Search for the cell housing the specified text and yield its (x, y) center coordinate. 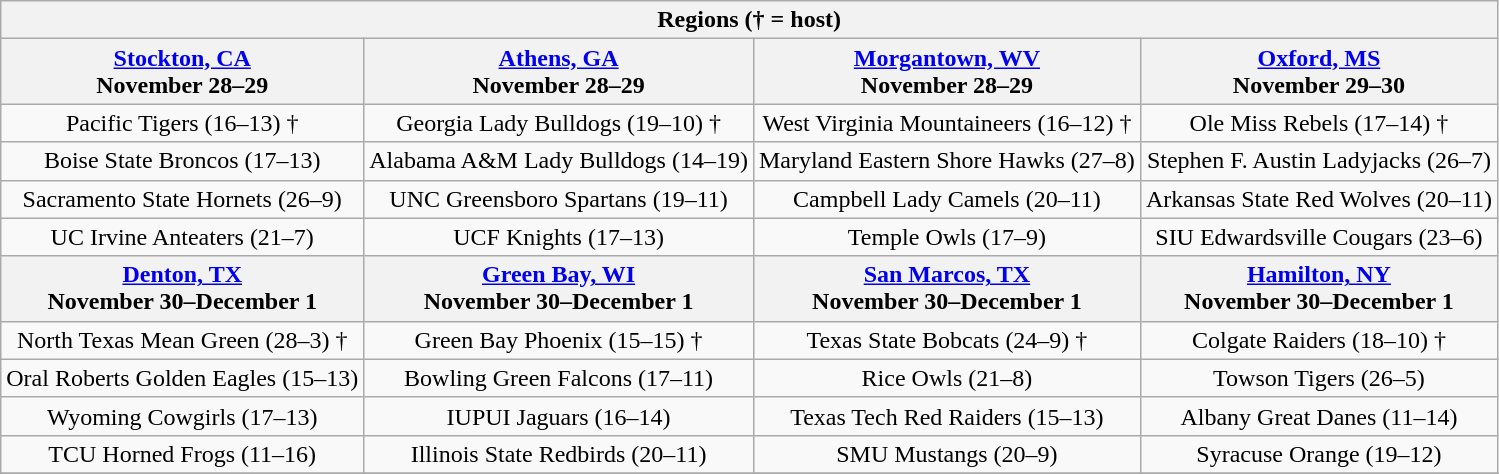
Syracuse Orange (19–12) (1318, 454)
Colgate Raiders (18–10) † (1318, 340)
Hamilton, NYNovember 30–December 1 (1318, 288)
Georgia Lady Bulldogs (19–10) † (559, 123)
IUPUI Jaguars (16–14) (559, 416)
Ole Miss Rebels (17–14) † (1318, 123)
Stephen F. Austin Ladyjacks (26–7) (1318, 161)
Albany Great Danes (11–14) (1318, 416)
Pacific Tigers (16–13) † (182, 123)
Texas State Bobcats (24–9) † (946, 340)
Alabama A&M Lady Bulldogs (14–19) (559, 161)
Green Bay Phoenix (15–15) † (559, 340)
Stockton, CANovember 28–29 (182, 72)
Bowling Green Falcons (17–11) (559, 378)
Arkansas State Red Wolves (20–11) (1318, 199)
UC Irvine Anteaters (21–7) (182, 237)
TCU Horned Frogs (11–16) (182, 454)
Texas Tech Red Raiders (15–13) (946, 416)
Morgantown, WVNovember 28–29 (946, 72)
Oral Roberts Golden Eagles (15–13) (182, 378)
Illinois State Redbirds (20–11) (559, 454)
Athens, GANovember 28–29 (559, 72)
Temple Owls (17–9) (946, 237)
Regions († = host) (750, 20)
UCF Knights (17–13) (559, 237)
Sacramento State Hornets (26–9) (182, 199)
Maryland Eastern Shore Hawks (27–8) (946, 161)
SMU Mustangs (20–9) (946, 454)
Oxford, MSNovember 29–30 (1318, 72)
Campbell Lady Camels (20–11) (946, 199)
Denton, TXNovember 30–December 1 (182, 288)
West Virginia Mountaineers (16–12) † (946, 123)
San Marcos, TXNovember 30–December 1 (946, 288)
Towson Tigers (26–5) (1318, 378)
UNC Greensboro Spartans (19–11) (559, 199)
Wyoming Cowgirls (17–13) (182, 416)
Green Bay, WINovember 30–December 1 (559, 288)
SIU Edwardsville Cougars (23–6) (1318, 237)
North Texas Mean Green (28–3) † (182, 340)
Boise State Broncos (17–13) (182, 161)
Rice Owls (21–8) (946, 378)
